For the text-containing cell, return its midpoint in [X, Y] coordinate format. 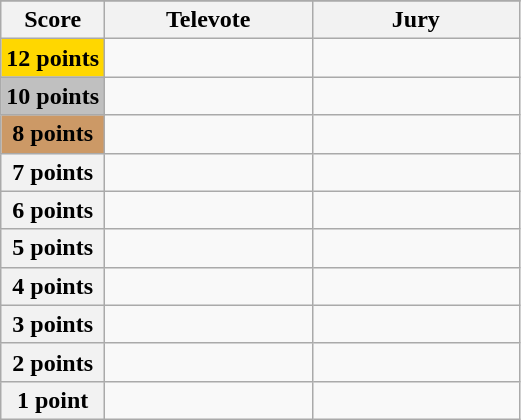
Score [53, 20]
3 points [53, 324]
Jury [416, 20]
5 points [53, 248]
10 points [53, 96]
8 points [53, 134]
2 points [53, 362]
7 points [53, 172]
12 points [53, 58]
1 point [53, 400]
Televote [209, 20]
4 points [53, 286]
6 points [53, 210]
